Scan for the cell matching the given text and deliver its (x, y) coordinate at center. 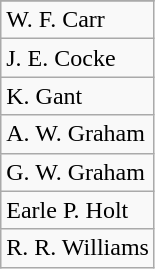
W. F. Carr (78, 20)
G. W. Graham (78, 172)
K. Gant (78, 96)
A. W. Graham (78, 134)
Earle P. Holt (78, 210)
J. E. Cocke (78, 58)
R. R. Williams (78, 248)
